Find where the given text appears and provide that cell's center as [x, y] coordinate. 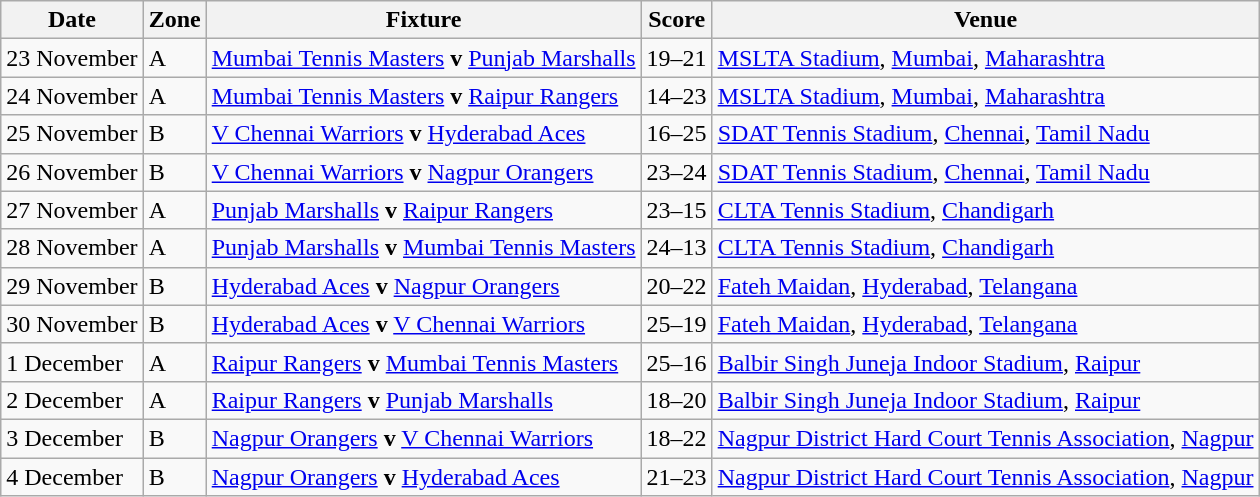
23–24 [676, 172]
1 December [72, 362]
16–25 [676, 134]
Hyderabad Aces v V Chennai Warriors [424, 324]
3 December [72, 438]
Mumbai Tennis Masters v Raipur Rangers [424, 96]
18–22 [676, 438]
24–13 [676, 248]
25 November [72, 134]
Hyderabad Aces v Nagpur Orangers [424, 286]
Mumbai Tennis Masters v Punjab Marshalls [424, 58]
Venue [986, 20]
Raipur Rangers v Punjab Marshalls [424, 400]
30 November [72, 324]
Fixture [424, 20]
Score [676, 20]
2 December [72, 400]
Date [72, 20]
Punjab Marshalls v Mumbai Tennis Masters [424, 248]
23 November [72, 58]
29 November [72, 286]
4 December [72, 477]
20–22 [676, 286]
25–16 [676, 362]
27 November [72, 210]
14–23 [676, 96]
25–19 [676, 324]
21–23 [676, 477]
23–15 [676, 210]
Nagpur Orangers v Hyderabad Aces [424, 477]
V Chennai Warriors v Hyderabad Aces [424, 134]
Raipur Rangers v Mumbai Tennis Masters [424, 362]
24 November [72, 96]
Zone [174, 20]
Punjab Marshalls v Raipur Rangers [424, 210]
Nagpur Orangers v V Chennai Warriors [424, 438]
V Chennai Warriors v Nagpur Orangers [424, 172]
19–21 [676, 58]
28 November [72, 248]
18–20 [676, 400]
26 November [72, 172]
